Pinpoint the cell where the given text exists, returning its (X, Y) midpoint coordinate. 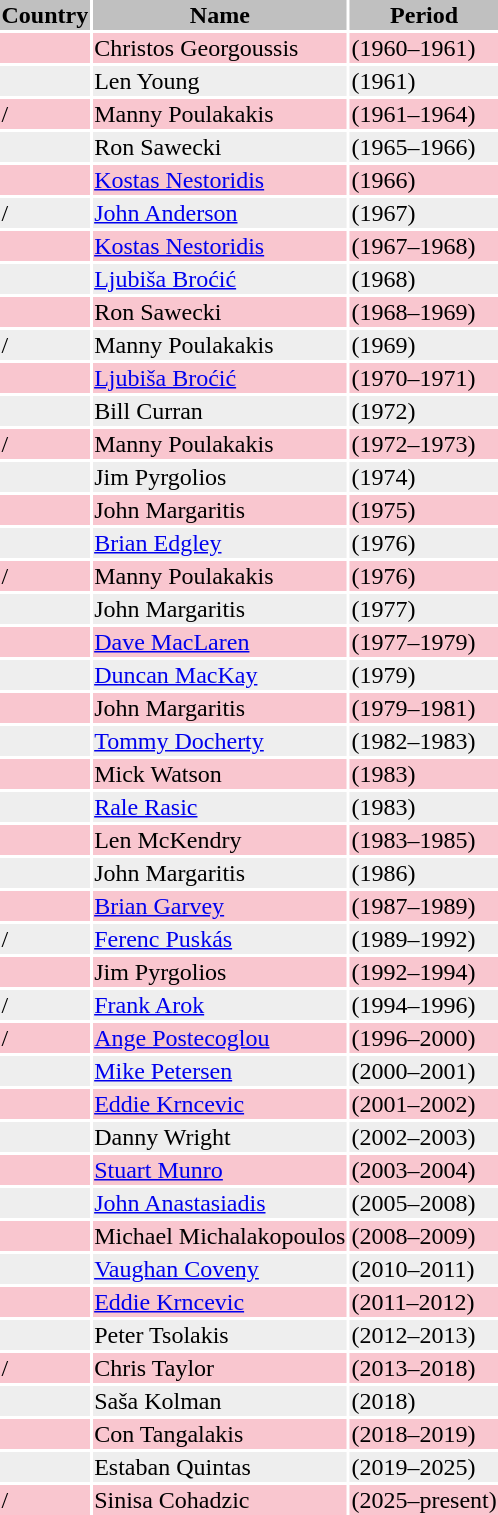
Rale Rasic (220, 807)
(1989–1992) (424, 939)
(1983–1985) (424, 840)
Con Tangalakis (220, 1434)
(2012–2013) (424, 1335)
(2011–2012) (424, 1302)
(2013–2018) (424, 1368)
Vaughan Coveny (220, 1269)
Christos Georgoussis (220, 48)
(2001–2002) (424, 1104)
(1961) (424, 81)
Frank Arok (220, 1005)
(1986) (424, 873)
(1961–1964) (424, 114)
(2000–2001) (424, 1071)
John Anastasiadis (220, 1203)
Ange Postecoglou (220, 1038)
(2019–2025) (424, 1467)
(1960–1961) (424, 48)
Estaban Quintas (220, 1467)
Dave MacLaren (220, 642)
Stuart Munro (220, 1170)
Len Young (220, 81)
Sinisa Cohadzic (220, 1500)
Len McKendry (220, 840)
Michael Michalakopoulos (220, 1236)
(1967) (424, 213)
(2018) (424, 1401)
(2025–present) (424, 1500)
(1970–1971) (424, 378)
Country (45, 15)
(2008–2009) (424, 1236)
(1994–1996) (424, 1005)
(1979) (424, 675)
Mike Petersen (220, 1071)
Peter Tsolakis (220, 1335)
(1965–1966) (424, 147)
(1979–1981) (424, 708)
Brian Garvey (220, 906)
(1982–1983) (424, 741)
(1967–1968) (424, 246)
(2002–2003) (424, 1137)
(2003–2004) (424, 1170)
(1966) (424, 180)
(1977–1979) (424, 642)
(1968) (424, 279)
John Anderson (220, 213)
(1977) (424, 609)
Brian Edgley (220, 543)
(2018–2019) (424, 1434)
(1974) (424, 477)
Duncan MacKay (220, 675)
Ferenc Puskás (220, 939)
Chris Taylor (220, 1368)
Name (220, 15)
Mick Watson (220, 774)
(1972) (424, 411)
Danny Wright (220, 1137)
Tommy Docherty (220, 741)
(1972–1973) (424, 444)
Bill Curran (220, 411)
(1992–1994) (424, 972)
Saša Kolman (220, 1401)
(1987–1989) (424, 906)
(2005–2008) (424, 1203)
(1968–1969) (424, 312)
(1975) (424, 510)
(2010–2011) (424, 1269)
(1969) (424, 345)
(1996–2000) (424, 1038)
Period (424, 15)
